Identify which cell holds the provided text, then report its [X, Y] central coordinate. 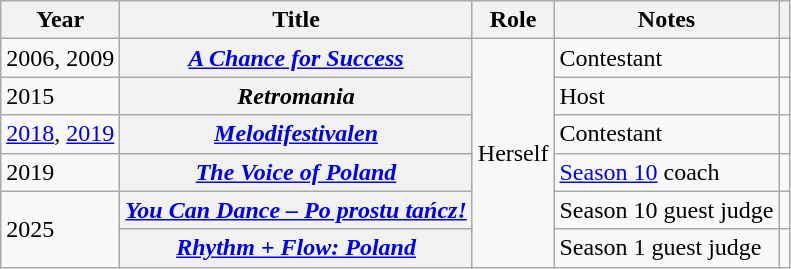
2006, 2009 [60, 58]
Season 10 guest judge [666, 210]
2019 [60, 172]
2015 [60, 96]
Herself [513, 153]
A Chance for Success [296, 58]
2025 [60, 229]
Retromania [296, 96]
Host [666, 96]
Season 10 coach [666, 172]
Role [513, 20]
Title [296, 20]
Rhythm + Flow: Poland [296, 248]
You Can Dance – Po prostu tańcz! [296, 210]
2018, 2019 [60, 134]
The Voice of Poland [296, 172]
Melodifestivalen [296, 134]
Season 1 guest judge [666, 248]
Notes [666, 20]
Year [60, 20]
